Return (X, Y) of the center of cell containing provided text 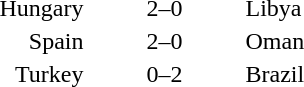
2–0 (164, 41)
